Extract the (x, y) coordinate from the center of the cell holding the provided text.  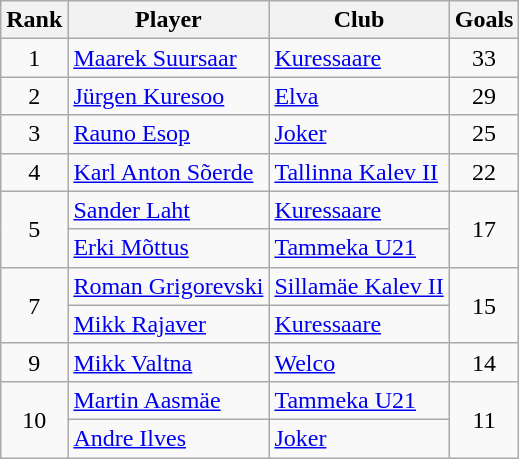
Sillamäe Kalev II (359, 286)
10 (34, 419)
33 (484, 58)
Sander Laht (168, 210)
Maarek Suursaar (168, 58)
Roman Grigorevski (168, 286)
Andre Ilves (168, 438)
3 (34, 134)
17 (484, 229)
25 (484, 134)
Mikk Valtna (168, 362)
Erki Mõttus (168, 248)
Player (168, 20)
9 (34, 362)
4 (34, 172)
14 (484, 362)
Elva (359, 96)
Martin Aasmäe (168, 400)
29 (484, 96)
2 (34, 96)
Tallinna Kalev II (359, 172)
Goals (484, 20)
Welco (359, 362)
11 (484, 419)
1 (34, 58)
5 (34, 229)
Rank (34, 20)
22 (484, 172)
Mikk Rajaver (168, 324)
Rauno Esop (168, 134)
Karl Anton Sõerde (168, 172)
Jürgen Kuresoo (168, 96)
Club (359, 20)
15 (484, 305)
7 (34, 305)
